Determine the [x, y] coordinate at the center of the cell enclosing the given text.  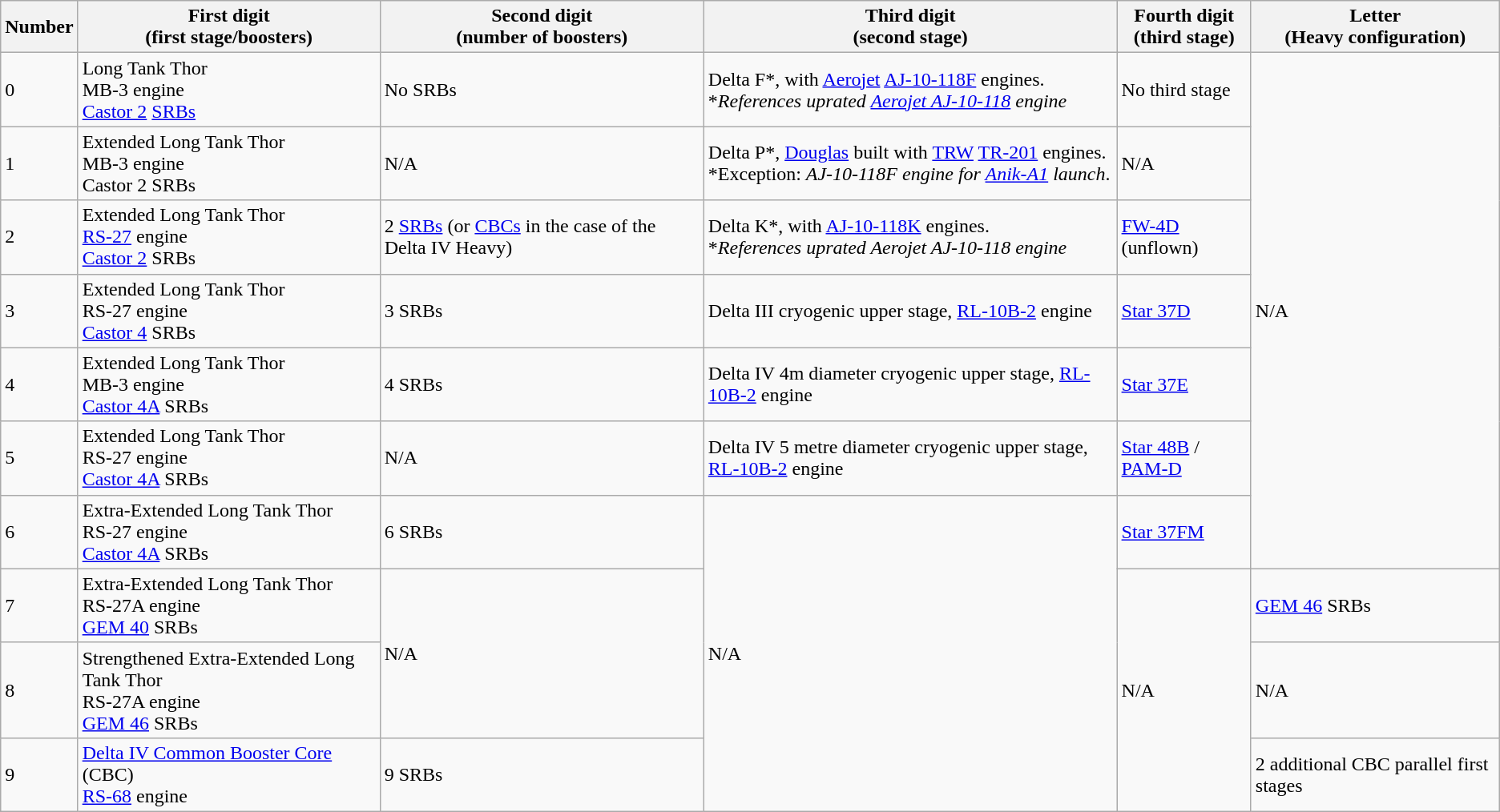
Delta III cryogenic upper stage, RL-10B-2 engine [910, 311]
Third digit(second stage) [910, 27]
2 [39, 237]
6 [39, 532]
7 [39, 605]
First digit(first stage/boosters) [229, 27]
Extra-Extended Long Tank ThorRS-27 engineCastor 4A SRBs [229, 532]
9 SRBs [542, 774]
0 [39, 90]
Star 37FM [1184, 532]
Star 48B / PAM-D [1184, 458]
2 SRBs (or CBCs in the case of the Delta IV Heavy) [542, 237]
GEM 46 SRBs [1375, 605]
FW-4D (unflown) [1184, 237]
Extended Long Tank ThorRS-27 engineCastor 4A SRBs [229, 458]
3 SRBs [542, 311]
4 [39, 384]
8 [39, 690]
Letter(Heavy configuration) [1375, 27]
Delta F*, with Aerojet AJ-10-118F engines.*References uprated Aerojet AJ-10-118 engine [910, 90]
9 [39, 774]
2 additional CBC parallel first stages [1375, 774]
Fourth digit(third stage) [1184, 27]
4 SRBs [542, 384]
5 [39, 458]
Extended Long Tank ThorMB-3 engineCastor 2 SRBs [229, 163]
Delta IV 4m diameter cryogenic upper stage, RL-10B-2 engine [910, 384]
No third stage [1184, 90]
Extended Long Tank ThorRS-27 engineCastor 4 SRBs [229, 311]
3 [39, 311]
Long Tank ThorMB-3 engineCastor 2 SRBs [229, 90]
Extra-Extended Long Tank ThorRS-27A engineGEM 40 SRBs [229, 605]
1 [39, 163]
Star 37D [1184, 311]
Delta IV Common Booster Core (CBC)RS-68 engine [229, 774]
Strengthened Extra-Extended Long Tank ThorRS-27A engineGEM 46 SRBs [229, 690]
Number [39, 27]
Delta K*, with AJ-10-118K engines.*References uprated Aerojet AJ-10-118 engine [910, 237]
Second digit(number of boosters) [542, 27]
Delta IV 5 metre diameter cryogenic upper stage, RL-10B-2 engine [910, 458]
No SRBs [542, 90]
Star 37E [1184, 384]
6 SRBs [542, 532]
Delta P*, Douglas built with TRW TR-201 engines.*Exception: AJ-10-118F engine for Anik-A1 launch. [910, 163]
Extended Long Tank ThorMB-3 engineCastor 4A SRBs [229, 384]
Extended Long Tank ThorRS-27 engineCastor 2 SRBs [229, 237]
